Identify which cell holds the provided text, then report its [x, y] central coordinate. 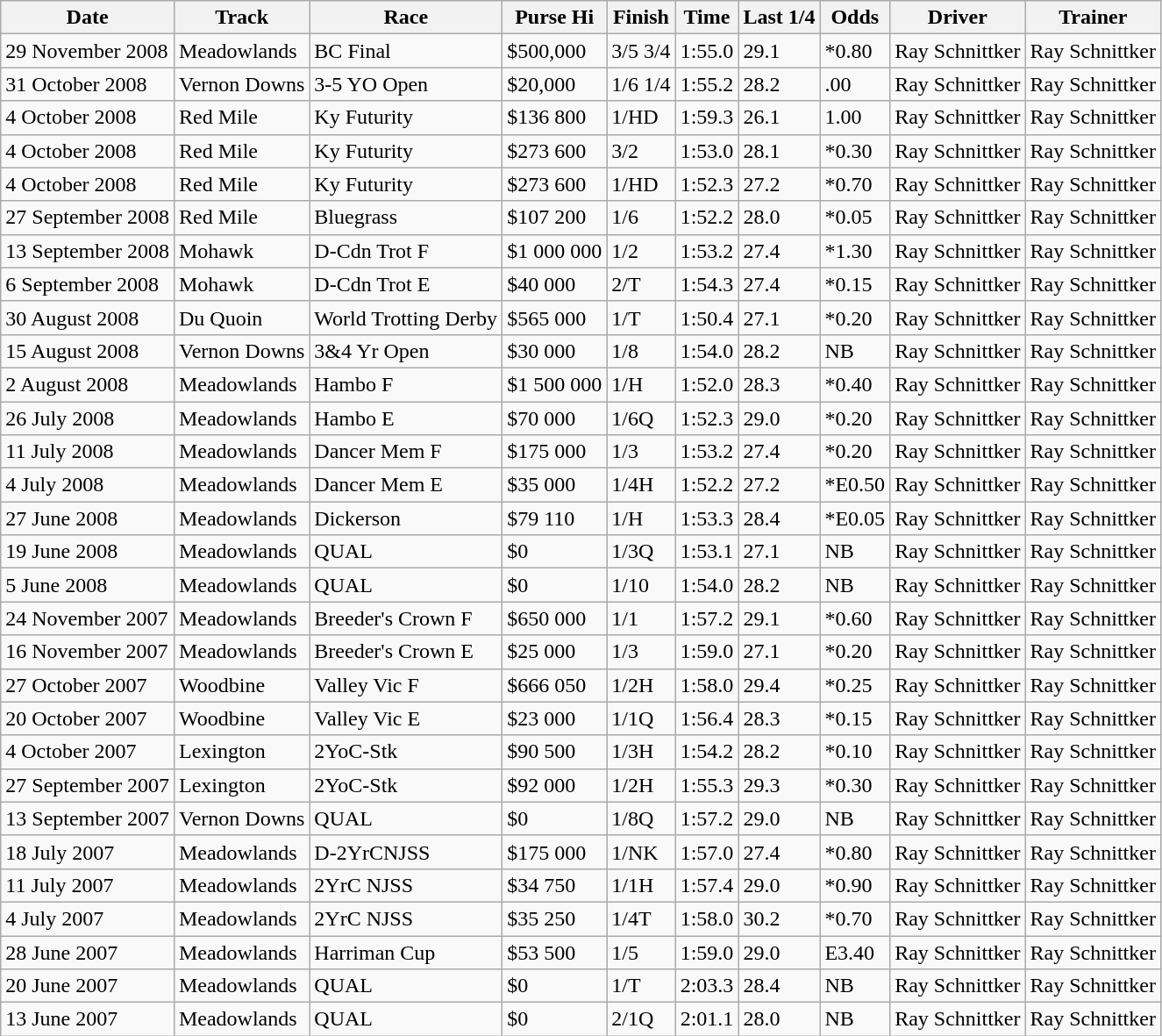
1/6 [641, 218]
1/10 [641, 585]
1/3H [641, 752]
30.2 [779, 918]
.00 [855, 84]
Time [707, 18]
27 October 2007 [88, 685]
1/4H [641, 485]
13 September 2007 [88, 818]
$40 000 [554, 284]
27 June 2008 [88, 518]
Dancer Mem E [406, 485]
1:53.3 [707, 518]
Trainer [1093, 18]
19 June 2008 [88, 552]
Hambo F [406, 384]
2/T [641, 284]
29 November 2008 [88, 51]
27 September 2007 [88, 785]
1/5 [641, 952]
BC Final [406, 51]
1/1Q [641, 718]
26.1 [779, 118]
$20,000 [554, 84]
2:01.1 [707, 1019]
*1.30 [855, 251]
Dickerson [406, 518]
4 July 2008 [88, 485]
$90 500 [554, 752]
1:50.4 [707, 318]
$35 000 [554, 485]
*0.05 [855, 218]
*E0.50 [855, 485]
16 November 2007 [88, 652]
Date [88, 18]
$53 500 [554, 952]
1/NK [641, 852]
*0.60 [855, 618]
13 September 2008 [88, 251]
1/1H [641, 885]
Valley Vic E [406, 718]
28 June 2007 [88, 952]
$136 800 [554, 118]
13 June 2007 [88, 1019]
$25 000 [554, 652]
11 July 2008 [88, 452]
$92 000 [554, 785]
2:03.3 [707, 986]
29.4 [779, 685]
Du Quoin [241, 318]
20 October 2007 [88, 718]
*E0.05 [855, 518]
11 July 2007 [88, 885]
$30 000 [554, 351]
Race [406, 18]
$70 000 [554, 418]
1:55.2 [707, 84]
1:55.0 [707, 51]
Driver [958, 18]
1:52.0 [707, 384]
Hambo E [406, 418]
World Trotting Derby [406, 318]
$79 110 [554, 518]
1:53.0 [707, 151]
1:57.4 [707, 885]
5 June 2008 [88, 585]
1/6 1/4 [641, 84]
Odds [855, 18]
$500,000 [554, 51]
Harriman Cup [406, 952]
E3.40 [855, 952]
Bluegrass [406, 218]
3&4 Yr Open [406, 351]
1/1 [641, 618]
3/2 [641, 151]
$107 200 [554, 218]
$1 500 000 [554, 384]
Breeder's Crown E [406, 652]
2 August 2008 [88, 384]
1/6Q [641, 418]
1/2 [641, 251]
1:56.4 [707, 718]
$35 250 [554, 918]
3/5 3/4 [641, 51]
1:55.3 [707, 785]
1:54.2 [707, 752]
$565 000 [554, 318]
15 August 2008 [88, 351]
Breeder's Crown F [406, 618]
D-Cdn Trot F [406, 251]
1:54.3 [707, 284]
24 November 2007 [88, 618]
6 September 2008 [88, 284]
D-2YrCNJSS [406, 852]
26 July 2008 [88, 418]
*0.25 [855, 685]
$1 000 000 [554, 251]
Purse Hi [554, 18]
1:59.3 [707, 118]
$23 000 [554, 718]
2/1Q [641, 1019]
18 July 2007 [88, 852]
27 September 2008 [88, 218]
Dancer Mem F [406, 452]
1/4T [641, 918]
*0.90 [855, 885]
$666 050 [554, 685]
$650 000 [554, 618]
1/3Q [641, 552]
Track [241, 18]
$34 750 [554, 885]
*0.10 [855, 752]
Finish [641, 18]
4 July 2007 [88, 918]
29.3 [779, 785]
Last 1/4 [779, 18]
Valley Vic F [406, 685]
1/8Q [641, 818]
4 October 2007 [88, 752]
*0.40 [855, 384]
20 June 2007 [88, 986]
1/8 [641, 351]
3-5 YO Open [406, 84]
1.00 [855, 118]
31 October 2008 [88, 84]
28.1 [779, 151]
1:53.1 [707, 552]
30 August 2008 [88, 318]
1:57.0 [707, 852]
D-Cdn Trot E [406, 284]
